Find where the given text appears and provide that cell's center as [x, y] coordinate. 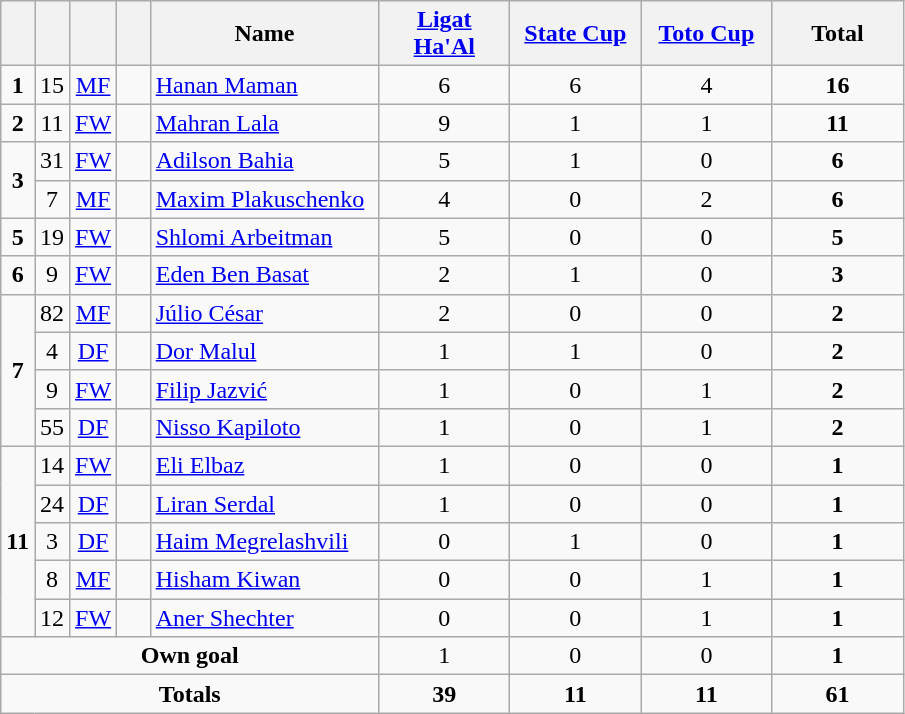
Aner Shechter [264, 618]
Maxim Plakuschenko [264, 199]
Nisso Kapiloto [264, 427]
Haim Megrelashvili [264, 542]
Total [838, 34]
8 [52, 580]
Mahran Lala [264, 123]
Own goal [190, 656]
Hisham Kiwan [264, 580]
16 [838, 85]
Júlio César [264, 313]
Totals [190, 694]
State Cup [576, 34]
12 [52, 618]
19 [52, 237]
55 [52, 427]
61 [838, 694]
82 [52, 313]
Eden Ben Basat [264, 275]
39 [444, 694]
Ligat Ha'Al [444, 34]
31 [52, 161]
Filip Jazvić [264, 389]
Shlomi Arbeitman [264, 237]
Name [264, 34]
Liran Serdal [264, 503]
15 [52, 85]
24 [52, 503]
Hanan Maman [264, 85]
Eli Elbaz [264, 465]
Toto Cup [706, 34]
14 [52, 465]
Dor Malul [264, 351]
Adilson Bahia [264, 161]
